Provide the [x, y] coordinate of the cell's center where the given text is located.  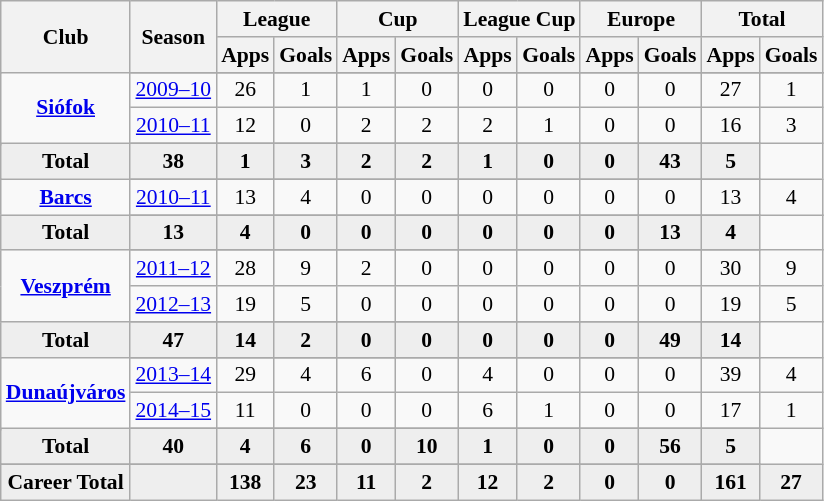
23 [306, 482]
2013–14 [173, 375]
40 [173, 447]
43 [670, 162]
49 [670, 340]
Europe [640, 19]
2009–10 [173, 90]
2011–12 [173, 269]
138 [245, 482]
161 [731, 482]
Career Total [66, 482]
16 [731, 126]
Dunaújváros [66, 392]
10 [426, 447]
League [276, 19]
56 [670, 447]
39 [731, 375]
Veszprém [66, 286]
Club [66, 36]
47 [173, 340]
2014–15 [173, 411]
17 [731, 411]
Barcs [66, 197]
26 [245, 90]
28 [245, 269]
Season [173, 36]
2012–13 [173, 304]
League Cup [519, 19]
Siófok [66, 108]
Cup [398, 19]
38 [173, 162]
29 [245, 375]
30 [731, 269]
